Return the [x, y] coordinate for the center point of the cell that contains the specified text.  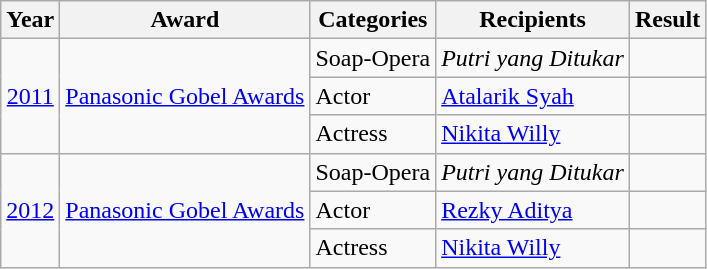
Atalarik Syah [533, 96]
Result [667, 20]
Rezky Aditya [533, 210]
Award [185, 20]
2012 [30, 210]
Recipients [533, 20]
Year [30, 20]
2011 [30, 96]
Categories [373, 20]
